Determine the [X, Y] coordinate at the center of the cell enclosing the given text.  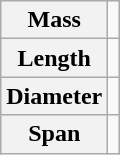
Mass [54, 20]
Diameter [54, 96]
Length [54, 58]
Span [54, 134]
